From the cell containing the given text, extract its center point as [X, Y] coordinate. 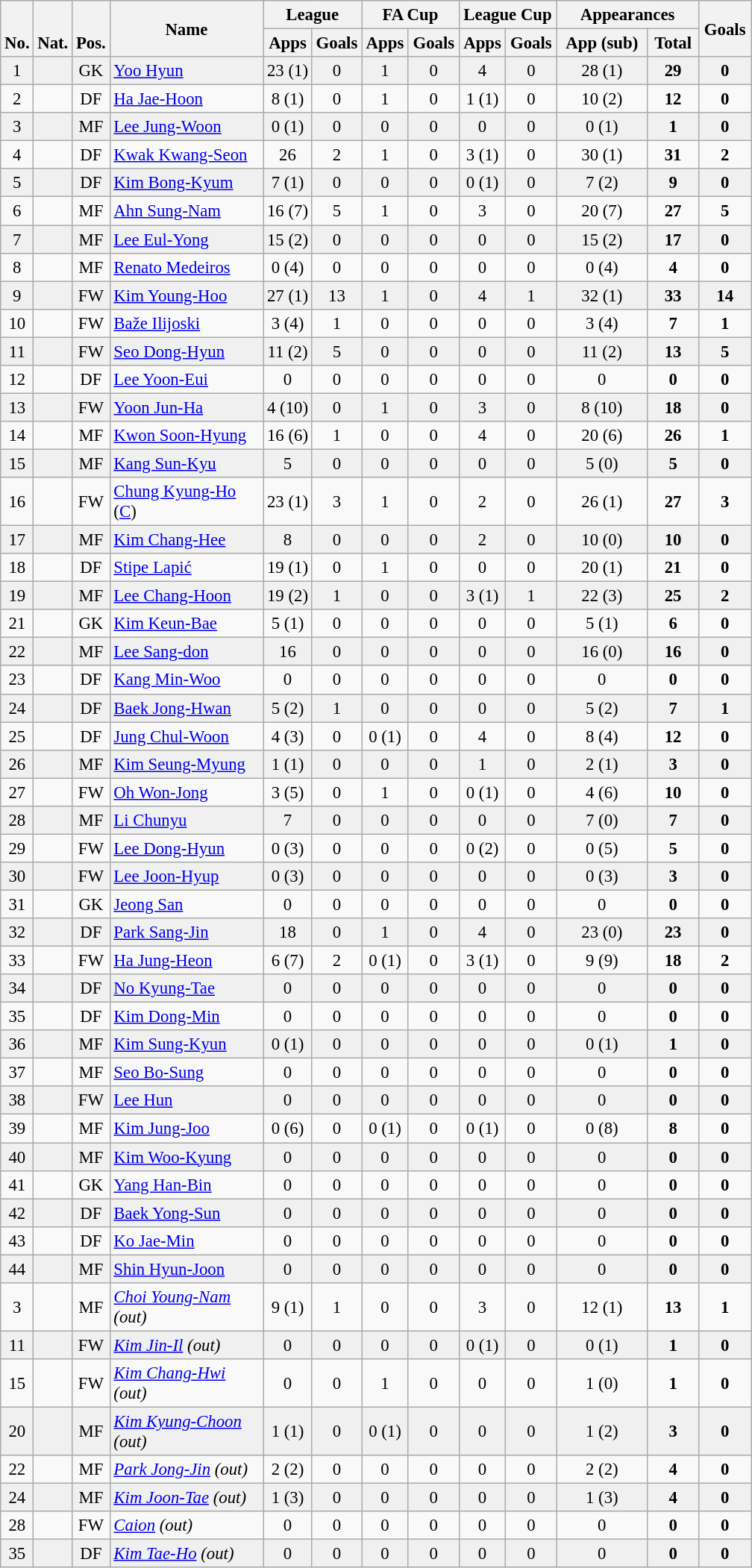
League [313, 15]
Stipe Lapić [187, 568]
32 [17, 932]
Total [673, 43]
Kang Min-Woo [187, 680]
Lee Hun [187, 1100]
Kang Sun-Kyu [187, 463]
Kim Young-Hoo [187, 295]
Lee Joon-Hyup [187, 876]
Appearances [628, 15]
Yoon Jun-Ha [187, 407]
20 (6) [602, 436]
20 (7) [602, 211]
4 (3) [288, 736]
Kim Jung-Joo [187, 1129]
Pos. [91, 28]
20 (1) [602, 568]
Kwon Soon-Hyung [187, 436]
Park Sang-Jin [187, 932]
Kim Dong-Min [187, 1017]
Kim Kyung-Choon (out) [187, 1431]
Jung Chul-Woon [187, 736]
30 (1) [602, 155]
7 (0) [602, 821]
37 [17, 1073]
Kwak Kwang-Seon [187, 155]
16 (0) [602, 652]
Yang Han-Bin [187, 1185]
32 (1) [602, 295]
Nat. [53, 28]
Ko Jae-Min [187, 1241]
Park Jong-Jin (out) [187, 1470]
Seo Dong-Hyun [187, 351]
Lee Sang-don [187, 652]
12 (1) [602, 1307]
Name [187, 28]
Lee Yoon-Eui [187, 380]
42 [17, 1213]
19 (2) [288, 596]
0 (5) [602, 848]
Ha Jung-Heon [187, 961]
39 [17, 1129]
Ahn Sung-Nam [187, 211]
Ha Jae-Hoon [187, 99]
Choi Young-Nam (out) [187, 1307]
Kim Jin-Il (out) [187, 1345]
Yoo Hyun [187, 71]
Lee Dong-Hyun [187, 848]
2 (1) [602, 764]
Lee Eul-Yong [187, 239]
App (sub) [602, 43]
19 [17, 596]
Kim Tae-Ho (out) [187, 1554]
Kim Bong-Kyum [187, 183]
0 (2) [482, 848]
Kim Joon-Tae (out) [187, 1498]
4 (10) [288, 407]
20 [17, 1431]
Shin Hyun-Joon [187, 1269]
28 (1) [602, 71]
22 (3) [602, 596]
23 (0) [602, 932]
Kim Chang-Hwi (out) [187, 1383]
Baek Jong-Hwan [187, 708]
44 [17, 1269]
Kim Seung-Myung [187, 764]
3 (5) [288, 792]
34 [17, 988]
League Cup [507, 15]
8 (4) [602, 736]
Lee Jung-Woon [187, 127]
Caion (out) [187, 1525]
No. [17, 28]
7 (1) [288, 183]
41 [17, 1185]
Renato Medeiros [187, 267]
5 (0) [602, 463]
Baek Yong-Sun [187, 1213]
27 (1) [288, 295]
8 (1) [288, 99]
16 (7) [288, 211]
0 (6) [288, 1129]
Li Chunyu [187, 821]
Lee Chang-Hoon [187, 596]
FA Cup [410, 15]
Baže Ilijoski [187, 323]
36 [17, 1044]
43 [17, 1241]
Chung Kyung-Ho (C) [187, 501]
Oh Won-Jong [187, 792]
1 (0) [602, 1383]
No Kyung-Tae [187, 988]
Kim Sung-Kyun [187, 1044]
6 (7) [288, 961]
19 (1) [288, 568]
8 (10) [602, 407]
Kim Woo-Kyung [187, 1157]
16 (6) [288, 436]
9 (9) [602, 961]
Kim Keun-Bae [187, 624]
40 [17, 1157]
10 (0) [602, 540]
26 (1) [602, 501]
9 (1) [288, 1307]
Seo Bo-Sung [187, 1073]
0 (8) [602, 1129]
Jeong San [187, 904]
4 (6) [602, 792]
7 (2) [602, 183]
30 [17, 876]
Kim Chang-Hee [187, 540]
38 [17, 1100]
10 (2) [602, 99]
1 (2) [602, 1431]
